Search for the cell housing the specified text and yield its (X, Y) center coordinate. 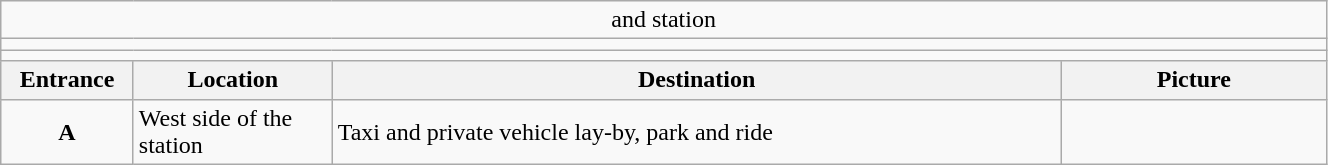
Destination (696, 80)
Entrance (68, 80)
and station (664, 20)
Taxi and private vehicle lay-by, park and ride (696, 132)
A (68, 132)
Picture (1194, 80)
West side of the station (232, 132)
Location (232, 80)
